Scan for the cell matching the given text and deliver its [X, Y] coordinate at center. 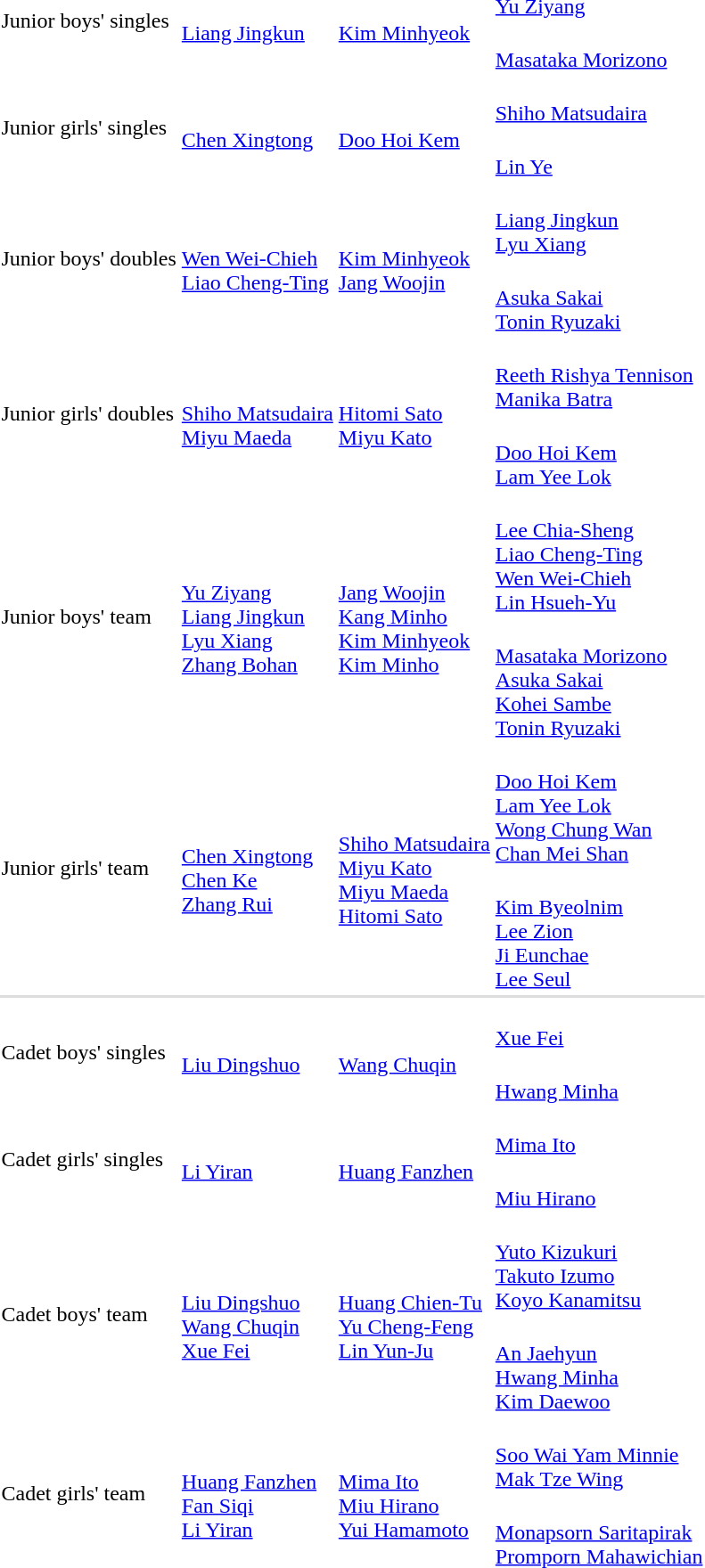
Liang JingkunLyu Xiang [599, 220]
Doo Hoi KemLam Yee Lok [599, 453]
Chen Xingtong [257, 128]
Reeth Rishya TennisonManika Batra [599, 375]
Cadet boys' team [89, 1315]
Lee Chia-ShengLiao Cheng-TingWen Wei-ChiehLin Hsueh-Yu [599, 554]
Kim ByeolnimLee ZionJi EunchaeLee Seul [599, 931]
Asuka SakaiTonin Ryuzaki [599, 298]
Hwang Minha [599, 1080]
Soo Wai Yam MinnieMak Tze Wing [599, 1455]
Doo Hoi Kem [414, 128]
Yu ZiyangLiang JingkunLyu XiangZhang Bohan [257, 617]
Junior girls' team [89, 868]
Shiho MatsudairaMiyu Maeda [257, 413]
Chen XingtongChen KeZhang Rui [257, 868]
Doo Hoi KemLam Yee LokWong Chung WanChan Mei Shan [599, 805]
Junior girls' doubles [89, 413]
An JaehyunHwang MinhaKim Daewoo [599, 1365]
Mima Ito [599, 1133]
Lin Ye [599, 155]
Huang Fanzhen [414, 1160]
Huang Chien-TuYu Cheng-FengLin Yun-Ju [414, 1315]
Li Yiran [257, 1160]
Jang WoojinKang MinhoKim MinhyeokKim Minho [414, 617]
Liu DingshuoWang ChuqinXue Fei [257, 1315]
Shiho MatsudairaMiyu KatoMiyu MaedaHitomi Sato [414, 868]
Junior girls' singles [89, 128]
Masataka Morizono [599, 48]
Wen Wei-ChiehLiao Cheng-Ting [257, 258]
Junior boys' team [89, 617]
Masataka MorizonoAsuka SakaiKohei SambeTonin Ryuzaki [599, 680]
Kim MinhyeokJang Woojin [414, 258]
Wang Chuqin [414, 1053]
Hitomi SatoMiyu Kato [414, 413]
Miu Hirano [599, 1187]
Shiho Matsudaira [599, 102]
Junior boys' doubles [89, 258]
Xue Fei [599, 1026]
Cadet boys' singles [89, 1053]
Cadet girls' singles [89, 1160]
Liu Dingshuo [257, 1053]
Yuto KizukuriTakuto IzumoKoyo Kanamitsu [599, 1263]
